From the cell containing the given text, extract its center point as [x, y] coordinate. 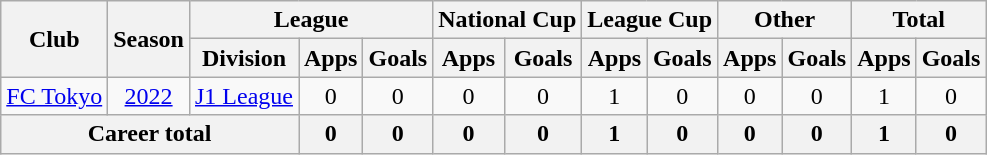
2022 [149, 96]
J1 League [244, 96]
Other [785, 20]
Season [149, 39]
Division [244, 58]
League Cup [650, 20]
League [310, 20]
National Cup [508, 20]
Career total [150, 134]
Total [919, 20]
FC Tokyo [54, 96]
Club [54, 39]
